For the text-containing cell, return its midpoint in (x, y) coordinate format. 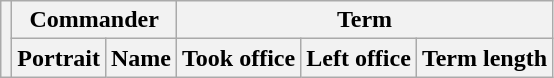
Portrait (59, 58)
Took office (239, 58)
Term (365, 20)
Name (140, 58)
Commander (94, 20)
Term length (484, 58)
Left office (359, 58)
